Extract the (x, y) coordinate from the center of the cell holding the provided text.  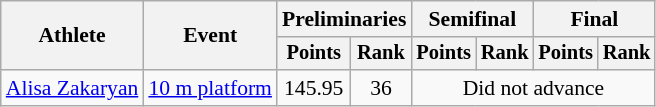
10 m platform (210, 88)
Preliminaries (344, 19)
Did not advance (533, 88)
Athlete (72, 36)
Semifinal (472, 19)
36 (380, 88)
Alisa Zakaryan (72, 88)
145.95 (314, 88)
Event (210, 36)
Final (594, 19)
